Provide the (x, y) coordinate of the cell's center where the given text is located.  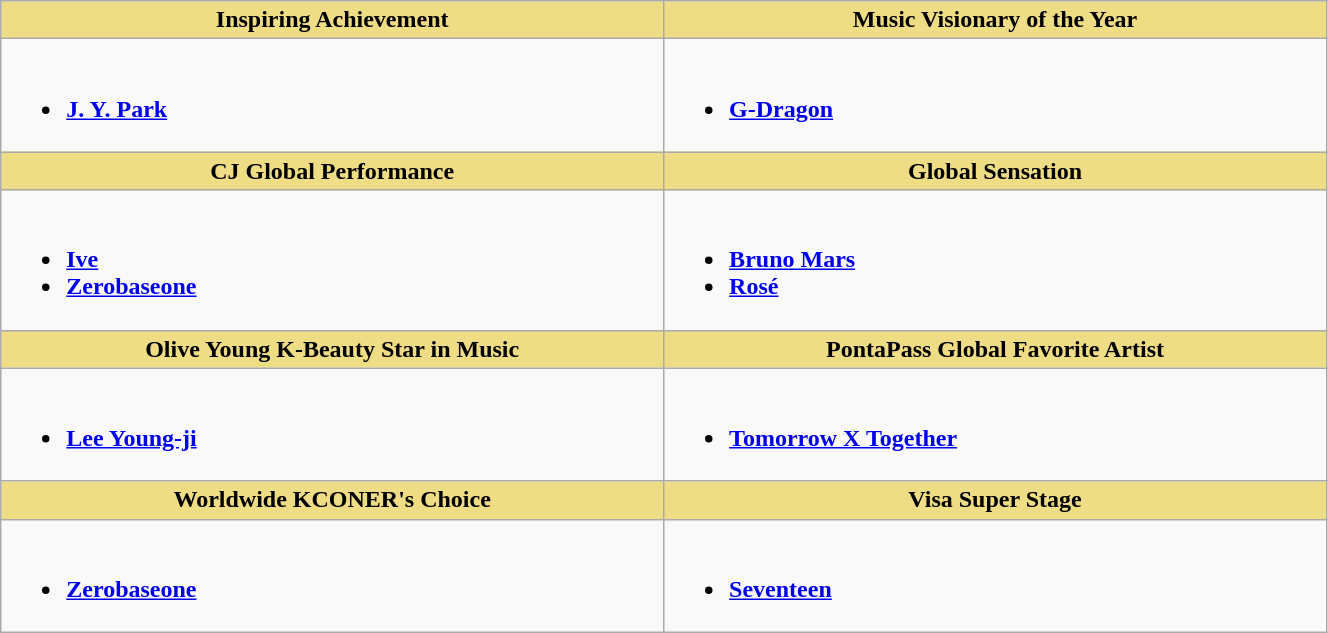
Visa Super Stage (996, 500)
PontaPass Global Favorite Artist (996, 349)
Global Sensation (996, 171)
J. Y. Park (332, 96)
Inspiring Achievement (332, 20)
Olive Young K-Beauty Star in Music (332, 349)
Worldwide KCONER's Choice (332, 500)
IveZerobaseone (332, 260)
Seventeen (996, 576)
Music Visionary of the Year (996, 20)
Tomorrow X Together (996, 424)
Zerobaseone (332, 576)
G-Dragon (996, 96)
Bruno MarsRosé (996, 260)
Lee Young-ji (332, 424)
CJ Global Performance (332, 171)
